For the text-containing cell, return its midpoint in [x, y] coordinate format. 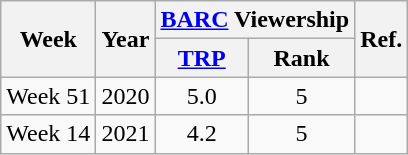
Ref. [382, 39]
5.0 [202, 96]
Year [126, 39]
Week 14 [48, 134]
TRP [202, 58]
Week [48, 39]
BARC Viewership [255, 20]
Rank [301, 58]
2021 [126, 134]
2020 [126, 96]
Week 51 [48, 96]
4.2 [202, 134]
